Output the [x, y] coordinate of the center of the cell containing the given text.  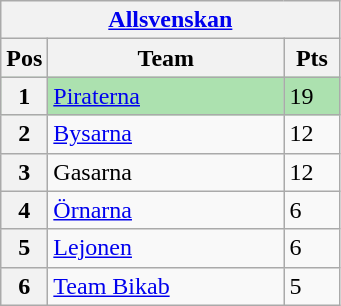
Team [166, 58]
1 [24, 96]
Pos [24, 58]
Gasarna [166, 172]
Örnarna [166, 210]
Pts [312, 58]
2 [24, 134]
Allsvenskan [170, 20]
19 [312, 96]
Piraterna [166, 96]
Team Bikab [166, 286]
Lejonen [166, 248]
3 [24, 172]
Bysarna [166, 134]
4 [24, 210]
